Pinpoint the cell where the given text exists, returning its (X, Y) midpoint coordinate. 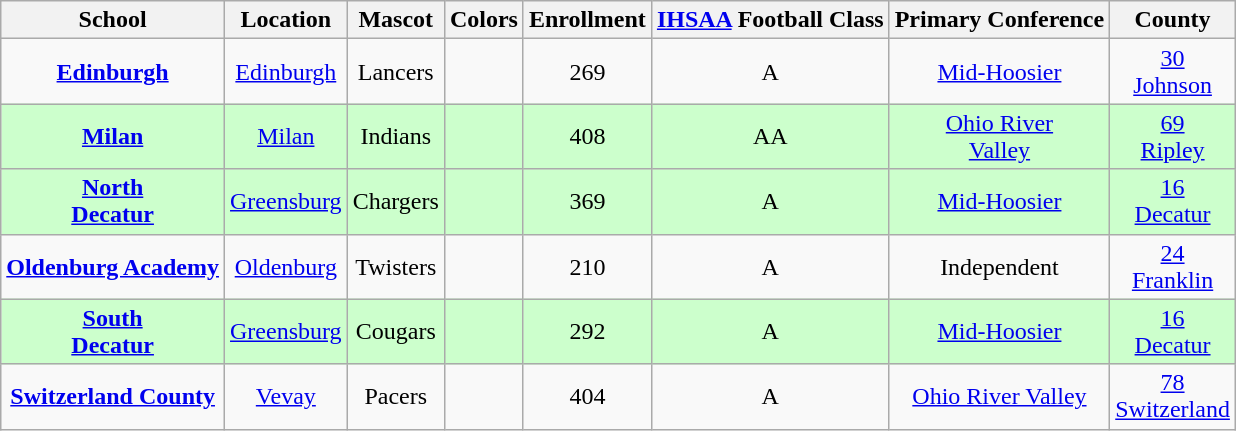
Location (286, 20)
292 (587, 332)
269 (587, 72)
69 Ripley (1173, 136)
Independent (1000, 266)
Lancers (396, 72)
30Johnson (1173, 72)
24Franklin (1173, 266)
Colors (484, 20)
Switzerland County (113, 396)
404 (587, 396)
369 (587, 202)
Chargers (396, 202)
Primary Conference (1000, 20)
County (1173, 20)
Vevay (286, 396)
Oldenburg (286, 266)
78Switzerland (1173, 396)
Cougars (396, 332)
AA (770, 136)
School (113, 20)
Oldenburg Academy (113, 266)
210 (587, 266)
Pacers (396, 396)
North Decatur (113, 202)
Indians (396, 136)
IHSAA Football Class (770, 20)
Mascot (396, 20)
Twisters (396, 266)
Enrollment (587, 20)
South Decatur (113, 332)
408 (587, 136)
